Locate the cell with the specified text and output its (x, y) center coordinate. 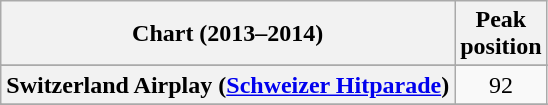
Chart (2013–2014) (228, 34)
Switzerland Airplay (Schweizer Hitparade) (228, 85)
Peakposition (501, 34)
92 (501, 85)
